Detect which cell encompasses the target text, then output its [x, y] center coordinate. 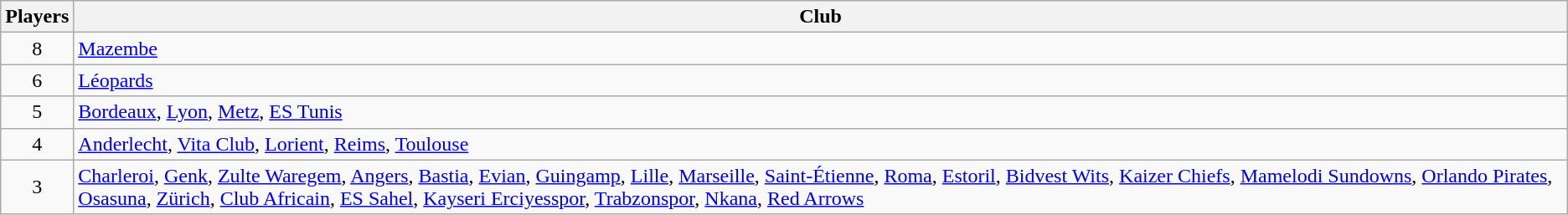
4 [37, 144]
3 [37, 187]
Bordeaux, Lyon, Metz, ES Tunis [821, 112]
Léopards [821, 80]
Anderlecht, Vita Club, Lorient, Reims, Toulouse [821, 144]
6 [37, 80]
8 [37, 49]
Players [37, 17]
5 [37, 112]
Mazembe [821, 49]
Club [821, 17]
